From the cell containing the given text, extract its center point as (X, Y) coordinate. 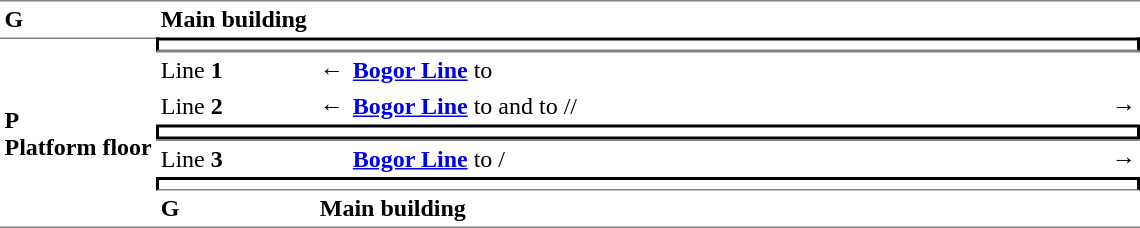
Bogor Line to / (728, 159)
Line 2 (236, 106)
PPlatform floor (78, 133)
Bogor Line to and to // (728, 106)
Line 1 (236, 70)
Bogor Line to (728, 70)
Line 3 (236, 159)
